Search for the cell housing the specified text and yield its [x, y] center coordinate. 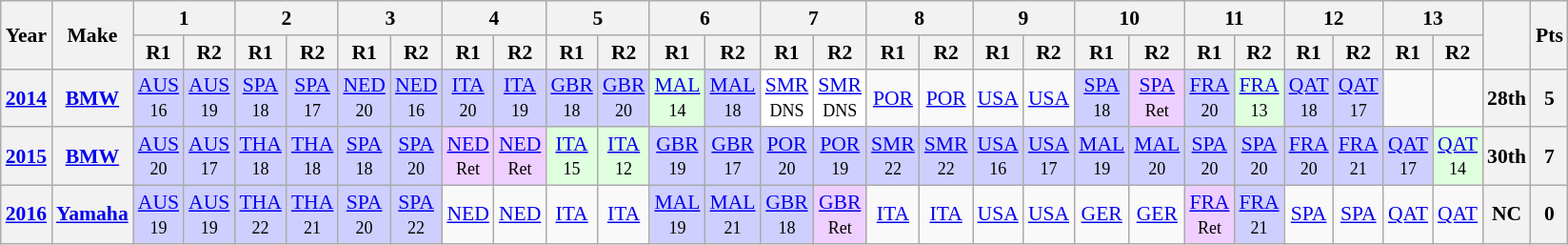
GBRRet [840, 215]
QAT18 [1309, 97]
GBR20 [625, 97]
AUS16 [158, 97]
8 [920, 18]
QAT14 [1458, 156]
AUS17 [209, 156]
4 [493, 18]
2015 [27, 156]
0 [1550, 215]
ITA20 [467, 97]
THA21 [312, 215]
3 [390, 18]
SPARet [1157, 97]
ITA19 [520, 97]
Yamaha [92, 215]
FRA13 [1259, 97]
12 [1334, 18]
USA16 [998, 156]
28th [1506, 97]
MAL18 [732, 97]
SPA22 [416, 215]
FRARet [1209, 215]
9 [1024, 18]
NC [1506, 215]
POR19 [840, 156]
ITA15 [571, 156]
GBR19 [677, 156]
NED20 [364, 97]
1 [185, 18]
NED16 [416, 97]
MAL14 [677, 97]
GBR17 [732, 156]
Year [27, 34]
THA22 [260, 215]
Pts [1550, 34]
SPA17 [312, 97]
2014 [27, 97]
MAL21 [732, 215]
30th [1506, 156]
11 [1234, 18]
USA17 [1049, 156]
13 [1433, 18]
10 [1129, 18]
6 [705, 18]
AUS20 [158, 156]
MAL20 [1157, 156]
POR20 [787, 156]
ITA12 [625, 156]
2 [286, 18]
2016 [27, 215]
Make [92, 34]
